Identify which cell holds the provided text, then report its [X, Y] central coordinate. 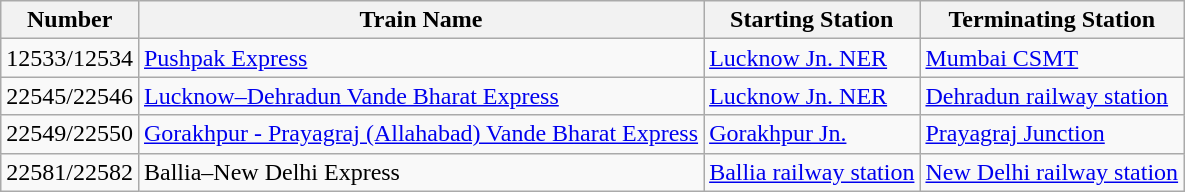
Mumbai CSMT [1052, 58]
New Delhi railway station [1052, 172]
Gorakhpur - Prayagraj (Allahabad) Vande Bharat Express [420, 134]
22545/22546 [70, 96]
Pushpak Express [420, 58]
Ballia–New Delhi Express [420, 172]
12533/12534 [70, 58]
22549/22550 [70, 134]
22581/22582 [70, 172]
Train Name [420, 20]
Starting Station [812, 20]
Prayagraj Junction [1052, 134]
Ballia railway station [812, 172]
Gorakhpur Jn. [812, 134]
Number [70, 20]
Dehradun railway station [1052, 96]
Lucknow–Dehradun Vande Bharat Express [420, 96]
Terminating Station [1052, 20]
